Find where the given text appears and provide that cell's center as (x, y) coordinate. 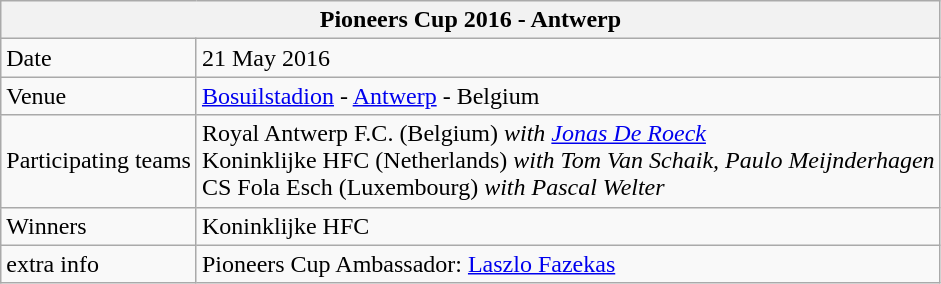
Bosuilstadion - Antwerp - Belgium (568, 96)
Venue (99, 96)
Pioneers Cup 2016 - Antwerp (470, 20)
extra info (99, 264)
21 May 2016 (568, 58)
Winners (99, 226)
Koninklijke HFC (568, 226)
Date (99, 58)
Participating teams (99, 161)
Pioneers Cup Ambassador: Laszlo Fazekas (568, 264)
